Locate the cell with the specified text and output its (x, y) center coordinate. 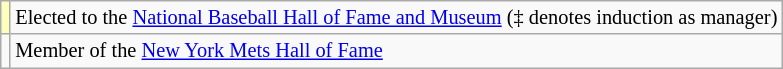
Member of the New York Mets Hall of Fame (396, 51)
Elected to the National Baseball Hall of Fame and Museum (‡ denotes induction as manager) (396, 17)
